Capture the cell that displays the provided text and extract its (X, Y) central coordinate. 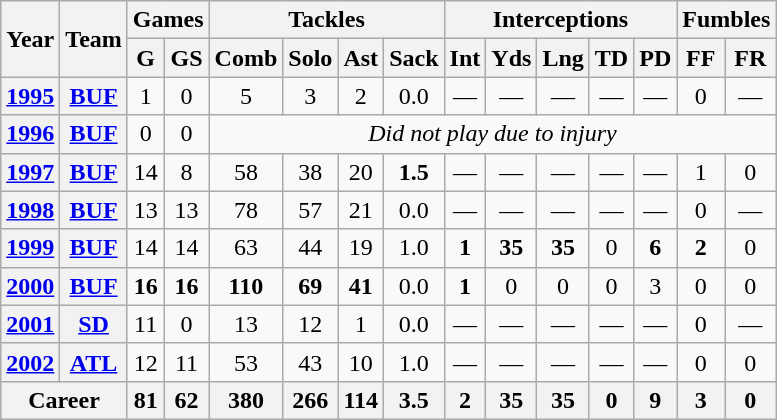
63 (246, 248)
1995 (30, 96)
Comb (246, 58)
21 (361, 210)
GS (186, 58)
380 (246, 400)
6 (656, 248)
Ast (361, 58)
Sack (414, 58)
Did not play due to injury (492, 134)
19 (361, 248)
Career (64, 400)
10 (361, 362)
43 (310, 362)
Solo (310, 58)
Yds (512, 58)
266 (310, 400)
58 (246, 172)
38 (310, 172)
Interceptions (560, 20)
Int (465, 58)
53 (246, 362)
5 (246, 96)
9 (656, 400)
1999 (30, 248)
2001 (30, 324)
Lng (563, 58)
1997 (30, 172)
Fumbles (726, 20)
114 (361, 400)
44 (310, 248)
Team (94, 39)
81 (146, 400)
Tackles (326, 20)
1.5 (414, 172)
Year (30, 39)
PD (656, 58)
ATL (94, 362)
2000 (30, 286)
20 (361, 172)
8 (186, 172)
69 (310, 286)
G (146, 58)
SD (94, 324)
TD (611, 58)
57 (310, 210)
41 (361, 286)
1998 (30, 210)
110 (246, 286)
62 (186, 400)
FF (701, 58)
78 (246, 210)
FR (750, 58)
1996 (30, 134)
2002 (30, 362)
3.5 (414, 400)
Games (168, 20)
